Output the [x, y] coordinate of the center of the cell containing the given text.  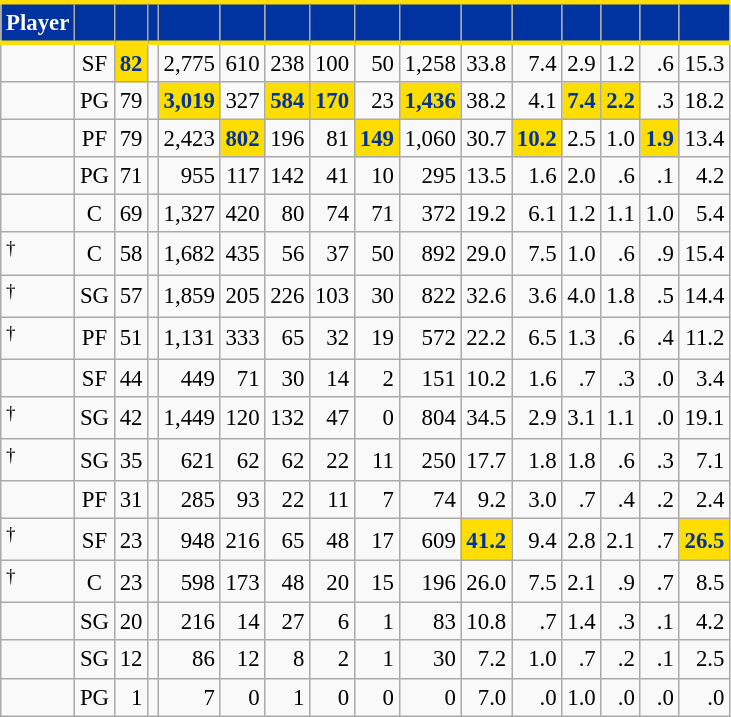
117 [242, 176]
149 [376, 139]
2.2 [620, 101]
17 [376, 540]
3.6 [537, 296]
31 [130, 500]
6.5 [537, 338]
57 [130, 296]
572 [430, 338]
1,436 [430, 101]
42 [130, 418]
19 [376, 338]
1,449 [189, 418]
435 [242, 253]
9.2 [486, 500]
29.0 [486, 253]
1,859 [189, 296]
34.5 [486, 418]
22.2 [486, 338]
81 [332, 139]
69 [130, 214]
86 [189, 660]
170 [332, 101]
100 [332, 62]
892 [430, 253]
1,258 [430, 62]
3.0 [537, 500]
420 [242, 214]
18.2 [704, 101]
11.2 [704, 338]
2.4 [704, 500]
295 [430, 176]
238 [288, 62]
19.1 [704, 418]
226 [288, 296]
44 [130, 378]
26.5 [704, 540]
82 [130, 62]
120 [242, 418]
Player [38, 22]
610 [242, 62]
13.4 [704, 139]
41 [332, 176]
327 [242, 101]
142 [288, 176]
51 [130, 338]
83 [430, 622]
8.5 [704, 582]
13.5 [486, 176]
7.2 [486, 660]
1,682 [189, 253]
285 [189, 500]
3.4 [704, 378]
802 [242, 139]
32.6 [486, 296]
948 [189, 540]
26.0 [486, 582]
804 [430, 418]
151 [430, 378]
6.1 [537, 214]
7.1 [704, 460]
372 [430, 214]
32 [332, 338]
1.3 [582, 338]
15.4 [704, 253]
56 [288, 253]
41.2 [486, 540]
6 [332, 622]
7.0 [486, 697]
10 [376, 176]
598 [189, 582]
205 [242, 296]
47 [332, 418]
2,775 [189, 62]
132 [288, 418]
37 [332, 253]
4.0 [582, 296]
33.8 [486, 62]
1,131 [189, 338]
10.8 [486, 622]
1.9 [660, 139]
2,423 [189, 139]
30.7 [486, 139]
38.2 [486, 101]
2.8 [582, 540]
93 [242, 500]
103 [332, 296]
822 [430, 296]
17.7 [486, 460]
58 [130, 253]
449 [189, 378]
4.1 [537, 101]
621 [189, 460]
1,060 [430, 139]
19.2 [486, 214]
27 [288, 622]
584 [288, 101]
80 [288, 214]
8 [288, 660]
35 [130, 460]
9.4 [537, 540]
1,327 [189, 214]
5.4 [704, 214]
3.1 [582, 418]
609 [430, 540]
15 [376, 582]
173 [242, 582]
15.3 [704, 62]
2.0 [582, 176]
14.4 [704, 296]
1.4 [582, 622]
.5 [660, 296]
250 [430, 460]
955 [189, 176]
3,019 [189, 101]
333 [242, 338]
